Provide the [x, y] coordinate of the cell's center where the given text is located.  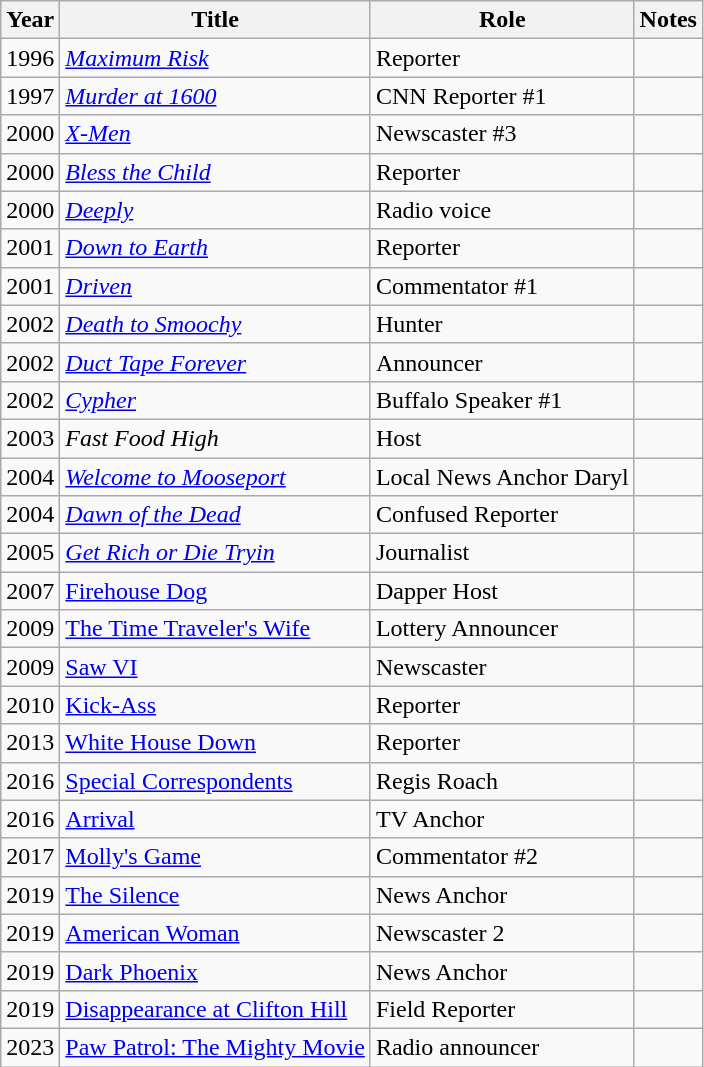
Confused Reporter [502, 515]
2017 [30, 857]
Maximum Risk [216, 58]
Kick-Ass [216, 705]
X-Men [216, 134]
Fast Food High [216, 438]
2005 [30, 553]
American Woman [216, 933]
Commentator #2 [502, 857]
1997 [30, 96]
2010 [30, 705]
1996 [30, 58]
TV Anchor [502, 819]
Death to Smoochy [216, 324]
Announcer [502, 362]
White House Down [216, 743]
Dapper Host [502, 591]
Lottery Announcer [502, 629]
2007 [30, 591]
Year [30, 20]
Newscaster #3 [502, 134]
The Silence [216, 895]
Dark Phoenix [216, 971]
Role [502, 20]
Field Reporter [502, 1009]
Arrival [216, 819]
Cypher [216, 400]
2023 [30, 1047]
Title [216, 20]
Molly's Game [216, 857]
Radio voice [502, 210]
Hunter [502, 324]
Newscaster [502, 667]
Paw Patrol: The Mighty Movie [216, 1047]
Regis Roach [502, 781]
Driven [216, 286]
2013 [30, 743]
CNN Reporter #1 [502, 96]
Commentator #1 [502, 286]
Down to Earth [216, 248]
Special Correspondents [216, 781]
Host [502, 438]
Local News Anchor Daryl [502, 477]
Journalist [502, 553]
Disappearance at Clifton Hill [216, 1009]
Notes [668, 20]
Murder at 1600 [216, 96]
Saw VI [216, 667]
Duct Tape Forever [216, 362]
Radio announcer [502, 1047]
Get Rich or Die Tryin [216, 553]
Newscaster 2 [502, 933]
The Time Traveler's Wife [216, 629]
Firehouse Dog [216, 591]
2003 [30, 438]
Dawn of the Dead [216, 515]
Bless the Child [216, 172]
Deeply [216, 210]
Welcome to Mooseport [216, 477]
Buffalo Speaker #1 [502, 400]
